Extract the (X, Y) coordinate from the center of the cell holding the provided text.  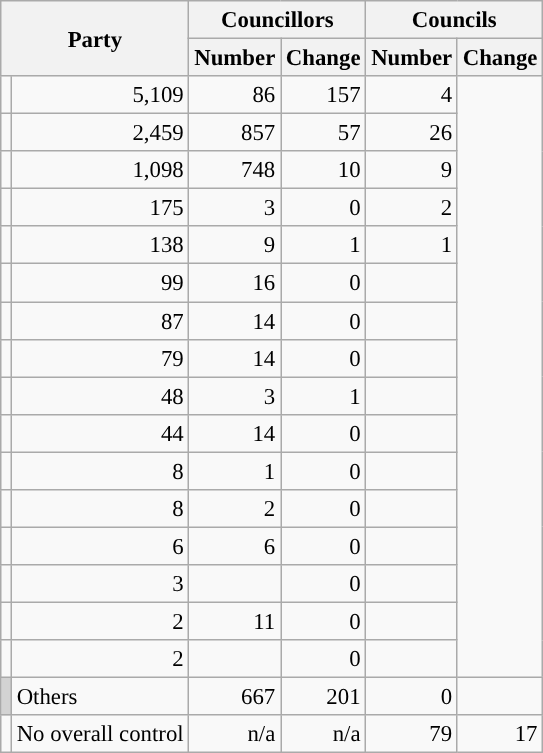
No overall control (100, 734)
857 (235, 133)
748 (235, 170)
4 (412, 95)
16 (235, 283)
Party (95, 38)
87 (100, 321)
86 (235, 95)
10 (324, 170)
48 (100, 396)
99 (100, 283)
157 (324, 95)
Others (100, 697)
44 (100, 433)
Councillors (278, 20)
1,098 (100, 170)
175 (100, 208)
5,109 (100, 95)
Councils (454, 20)
138 (100, 245)
26 (412, 133)
201 (324, 697)
17 (500, 734)
57 (324, 133)
667 (235, 697)
2,459 (100, 133)
11 (235, 621)
